Detect which cell encompasses the target text, then output its (X, Y) center coordinate. 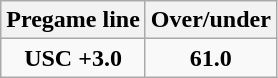
USC +3.0 (74, 58)
Over/under (210, 20)
Pregame line (74, 20)
61.0 (210, 58)
